Identify which cell holds the provided text, then report its (X, Y) central coordinate. 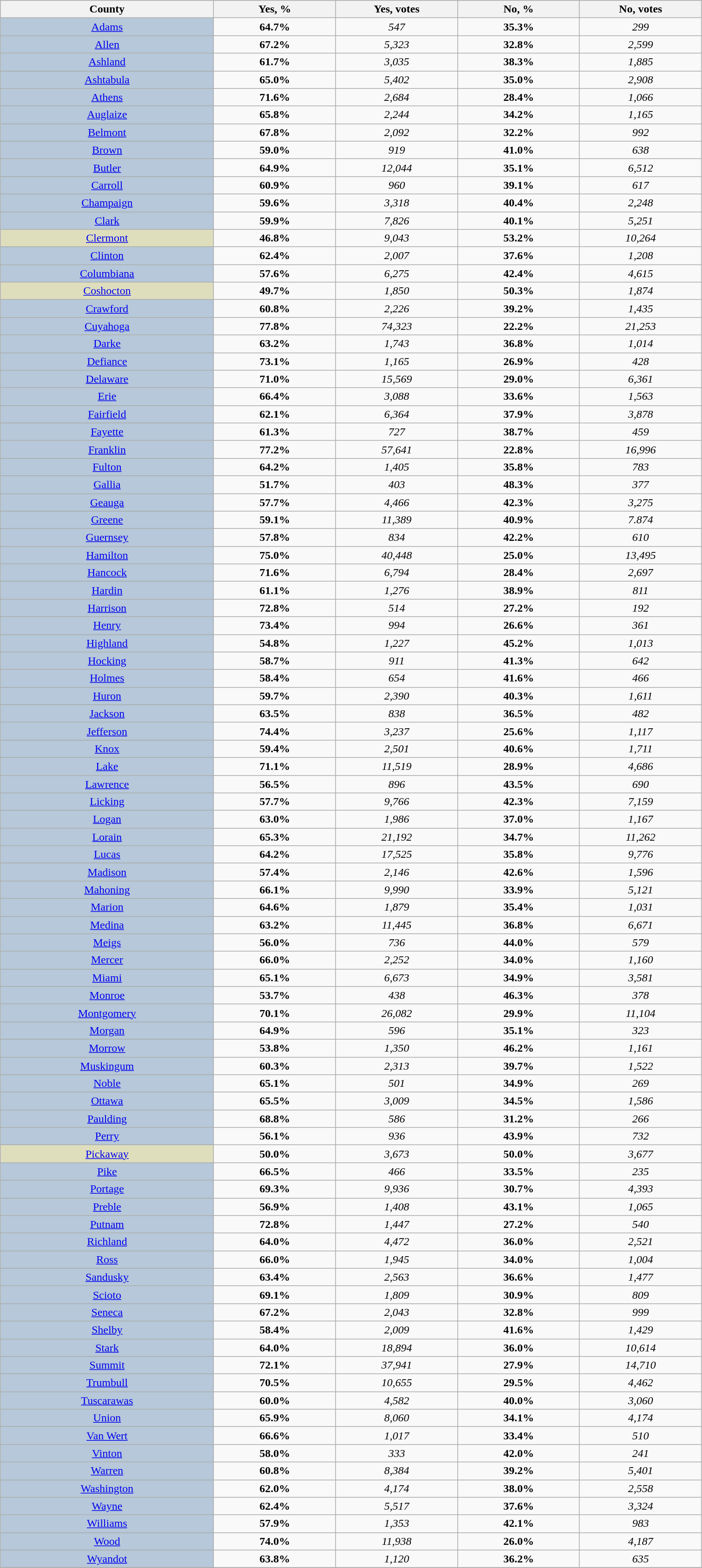
Monroe (107, 995)
38.7% (519, 432)
2,521 (640, 1242)
192 (640, 608)
Putnam (107, 1224)
1,711 (640, 749)
2,248 (640, 203)
40.3% (519, 696)
1,874 (640, 291)
1,850 (397, 291)
596 (397, 1030)
40.0% (519, 1401)
37.0% (519, 819)
736 (397, 942)
59.1% (275, 520)
2,684 (397, 97)
5,121 (640, 890)
69.3% (275, 1189)
1,945 (397, 1259)
40.4% (519, 203)
37,941 (397, 1365)
13,495 (640, 555)
67.8% (275, 132)
40.6% (519, 749)
29.0% (519, 379)
59.7% (275, 696)
Coshocton (107, 291)
Wyandot (107, 1559)
3,035 (397, 62)
Stark (107, 1348)
1,405 (397, 467)
65.0% (275, 80)
Wayne (107, 1506)
34.7% (519, 837)
Jackson (107, 713)
992 (640, 132)
1,586 (640, 1101)
22.2% (519, 326)
2,599 (640, 44)
3,324 (640, 1506)
Medina (107, 925)
40,448 (397, 555)
54.8% (275, 643)
Scioto (107, 1295)
Richland (107, 1242)
1,408 (397, 1207)
Belmont (107, 132)
811 (640, 590)
37.9% (519, 414)
22.8% (519, 449)
514 (397, 608)
65.3% (275, 837)
960 (397, 185)
59.6% (275, 203)
56.9% (275, 1207)
361 (640, 626)
No, % (519, 9)
Vinton (107, 1453)
58.0% (275, 1453)
35.4% (519, 907)
41.0% (519, 150)
1,435 (640, 309)
35.3% (519, 27)
1,013 (640, 643)
Lawrence (107, 784)
1,596 (640, 872)
Holmes (107, 678)
28.9% (519, 766)
Auglaize (107, 115)
3,878 (640, 414)
74,323 (397, 326)
3,088 (397, 397)
66.1% (275, 890)
Preble (107, 1207)
Hamilton (107, 555)
26.9% (519, 361)
732 (640, 1136)
Champaign (107, 203)
2,043 (397, 1312)
Williams (107, 1524)
1,004 (640, 1259)
4,187 (640, 1541)
1,350 (397, 1048)
42.0% (519, 1453)
11,938 (397, 1541)
Tuscarawas (107, 1401)
Ross (107, 1259)
36.2% (519, 1559)
Darke (107, 344)
53.8% (275, 1048)
510 (640, 1436)
610 (640, 538)
34.5% (519, 1101)
540 (640, 1224)
Greene (107, 520)
Trumbull (107, 1383)
5,517 (397, 1506)
Hardin (107, 590)
66.4% (275, 397)
919 (397, 150)
66.6% (275, 1436)
Knox (107, 749)
2,252 (397, 960)
53.2% (519, 238)
Logan (107, 819)
2,908 (640, 80)
Licking (107, 802)
Cuyahoga (107, 326)
6,512 (640, 167)
Shelby (107, 1330)
27.9% (519, 1365)
Henry (107, 626)
Clark (107, 221)
Erie (107, 397)
378 (640, 995)
Morrow (107, 1048)
Perry (107, 1136)
2,558 (640, 1488)
74.0% (275, 1541)
1,276 (397, 590)
7.874 (640, 520)
Fulton (107, 467)
Ottawa (107, 1101)
38.0% (519, 1488)
1,160 (640, 960)
6,364 (397, 414)
Summit (107, 1365)
26.6% (519, 626)
Geauga (107, 502)
48.3% (519, 484)
38.3% (519, 62)
11,445 (397, 925)
26.0% (519, 1541)
42.2% (519, 538)
999 (640, 1312)
12,044 (397, 167)
Lucas (107, 855)
65.5% (275, 1101)
4,472 (397, 1242)
39.1% (519, 185)
635 (640, 1559)
Hancock (107, 573)
1,879 (397, 907)
Ashland (107, 62)
Mercer (107, 960)
9,990 (397, 890)
26,082 (397, 1013)
501 (397, 1084)
69.1% (275, 1295)
1,117 (640, 731)
70.5% (275, 1383)
25.0% (519, 555)
1,477 (640, 1277)
30.9% (519, 1295)
9,936 (397, 1189)
3,318 (397, 203)
Gallia (107, 484)
3,581 (640, 978)
74.4% (275, 731)
Jefferson (107, 731)
3,060 (640, 1401)
57,641 (397, 449)
43.9% (519, 1136)
1,120 (397, 1559)
6,673 (397, 978)
63.0% (275, 819)
Highland (107, 643)
70.1% (275, 1013)
42.1% (519, 1524)
459 (640, 432)
Portage (107, 1189)
34.2% (519, 115)
58.7% (275, 661)
Harrison (107, 608)
Athens (107, 97)
1,031 (640, 907)
73.1% (275, 361)
2,390 (397, 696)
County (107, 9)
2,009 (397, 1330)
21,253 (640, 326)
690 (640, 784)
638 (640, 150)
75.0% (275, 555)
60.9% (275, 185)
2,244 (397, 115)
56.0% (275, 942)
2,313 (397, 1066)
4,462 (640, 1383)
77.8% (275, 326)
Yes, votes (397, 9)
Clinton (107, 256)
61.3% (275, 432)
45.2% (519, 643)
63.4% (275, 1277)
5,251 (640, 221)
59.0% (275, 150)
56.1% (275, 1136)
Pickaway (107, 1154)
41.3% (519, 661)
5,323 (397, 44)
Warren (107, 1471)
51.7% (275, 484)
43.1% (519, 1207)
9,766 (397, 802)
18,894 (397, 1348)
4,393 (640, 1189)
4,686 (640, 766)
Butler (107, 167)
1,161 (640, 1048)
1,743 (397, 344)
40.9% (519, 520)
2,563 (397, 1277)
547 (397, 27)
642 (640, 661)
1,885 (640, 62)
60.3% (275, 1066)
6,361 (640, 379)
1,563 (640, 397)
61.1% (275, 590)
617 (640, 185)
68.8% (275, 1119)
Delaware (107, 379)
6,275 (397, 273)
Muskingum (107, 1066)
Madison (107, 872)
809 (640, 1295)
579 (640, 942)
Crawford (107, 309)
896 (397, 784)
59.9% (275, 221)
4,582 (397, 1401)
1,522 (640, 1066)
16,996 (640, 449)
241 (640, 1453)
7,159 (640, 802)
71.1% (275, 766)
64.7% (275, 27)
Lake (107, 766)
59.4% (275, 749)
30.7% (519, 1189)
61.7% (275, 62)
35.0% (519, 80)
10,264 (640, 238)
Hocking (107, 661)
9,043 (397, 238)
71.0% (275, 379)
3,009 (397, 1101)
6,671 (640, 925)
7,826 (397, 221)
36.5% (519, 713)
4,615 (640, 273)
46.3% (519, 995)
2,226 (397, 309)
4,466 (397, 502)
Noble (107, 1084)
983 (640, 1524)
838 (397, 713)
299 (640, 27)
Yes, % (275, 9)
2,501 (397, 749)
911 (397, 661)
994 (397, 626)
Lorain (107, 837)
1,017 (397, 1436)
66.5% (275, 1171)
64.6% (275, 907)
1,065 (640, 1207)
2,146 (397, 872)
654 (397, 678)
Franklin (107, 449)
38.9% (519, 590)
Fairfield (107, 414)
269 (640, 1084)
Washington (107, 1488)
8,384 (397, 1471)
No, votes (640, 9)
33.9% (519, 890)
2,007 (397, 256)
33.5% (519, 1171)
Morgan (107, 1030)
29.5% (519, 1383)
6,794 (397, 573)
11,104 (640, 1013)
25.6% (519, 731)
46.2% (519, 1048)
438 (397, 995)
10,655 (397, 1383)
Allen (107, 44)
56.5% (275, 784)
2,092 (397, 132)
73.4% (275, 626)
77.2% (275, 449)
403 (397, 484)
727 (397, 432)
11,389 (397, 520)
428 (640, 361)
62.0% (275, 1488)
9,776 (640, 855)
42.4% (519, 273)
1,208 (640, 256)
834 (397, 538)
57.4% (275, 872)
Ashtabula (107, 80)
266 (640, 1119)
40.1% (519, 221)
1,066 (640, 97)
15,569 (397, 379)
36.6% (519, 1277)
Seneca (107, 1312)
29.9% (519, 1013)
Wood (107, 1541)
72.1% (275, 1365)
Union (107, 1418)
586 (397, 1119)
1,447 (397, 1224)
3,677 (640, 1154)
1,227 (397, 643)
8,060 (397, 1418)
65.8% (275, 115)
57.9% (275, 1524)
Mahoning (107, 890)
936 (397, 1136)
44.0% (519, 942)
Meigs (107, 942)
50.3% (519, 291)
Brown (107, 150)
57.8% (275, 538)
Pike (107, 1171)
Carroll (107, 185)
Fayette (107, 432)
Adams (107, 27)
31.2% (519, 1119)
Miami (107, 978)
57.6% (275, 273)
377 (640, 484)
Montgomery (107, 1013)
1,611 (640, 696)
783 (640, 467)
17,525 (397, 855)
Marion (107, 907)
Van Wert (107, 1436)
1,986 (397, 819)
62.1% (275, 414)
53.7% (275, 995)
2,697 (640, 573)
14,710 (640, 1365)
3,237 (397, 731)
65.9% (275, 1418)
33.4% (519, 1436)
1,809 (397, 1295)
1,429 (640, 1330)
60.0% (275, 1401)
46.8% (275, 238)
333 (397, 1453)
34.1% (519, 1418)
Guernsey (107, 538)
235 (640, 1171)
5,401 (640, 1471)
Huron (107, 696)
1,014 (640, 344)
482 (640, 713)
42.6% (519, 872)
43.5% (519, 784)
33.6% (519, 397)
Clermont (107, 238)
1,353 (397, 1524)
11,262 (640, 837)
323 (640, 1030)
21,192 (397, 837)
1,167 (640, 819)
49.7% (275, 291)
32.2% (519, 132)
11,519 (397, 766)
5,402 (397, 80)
10,614 (640, 1348)
Columbiana (107, 273)
Sandusky (107, 1277)
63.5% (275, 713)
63.8% (275, 1559)
Paulding (107, 1119)
3,275 (640, 502)
3,673 (397, 1154)
Defiance (107, 361)
39.7% (519, 1066)
